Identify which cell holds the provided text, then report its (x, y) central coordinate. 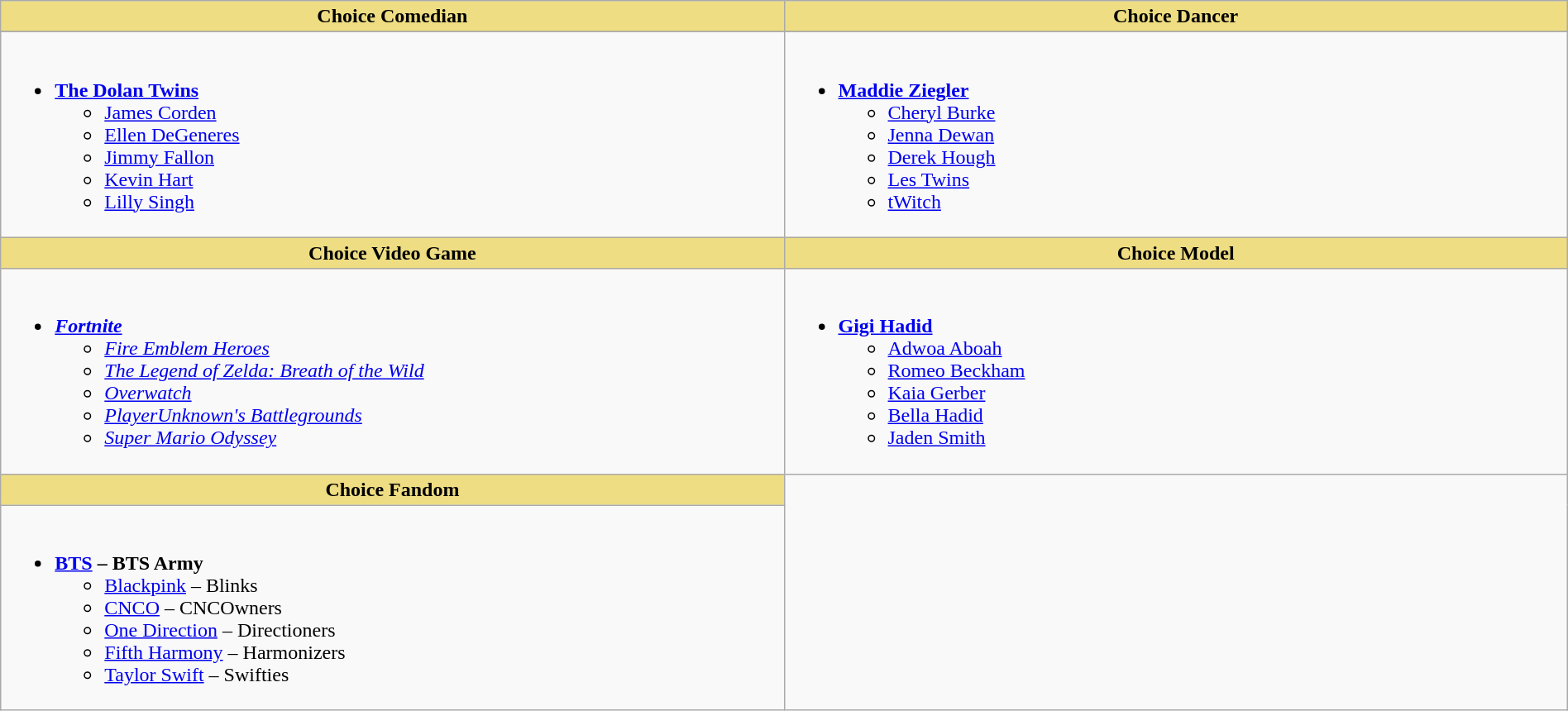
BTS – BTS ArmyBlackpink – BlinksCNCO – CNCOwnersOne Direction – DirectionersFifth Harmony – HarmonizersTaylor Swift – Swifties (392, 608)
Choice Model (1176, 253)
Gigi HadidAdwoa AboahRomeo BeckhamKaia GerberBella HadidJaden Smith (1176, 371)
FortniteFire Emblem HeroesThe Legend of Zelda: Breath of the WildOverwatchPlayerUnknown's BattlegroundsSuper Mario Odyssey (392, 371)
Choice Dancer (1176, 17)
Choice Fandom (392, 489)
Choice Comedian (392, 17)
Choice Video Game (392, 253)
The Dolan TwinsJames CordenEllen DeGeneresJimmy FallonKevin HartLilly Singh (392, 135)
Maddie ZieglerCheryl BurkeJenna DewanDerek HoughLes TwinstWitch (1176, 135)
